Output the [x, y] coordinate of the center of the cell containing the given text.  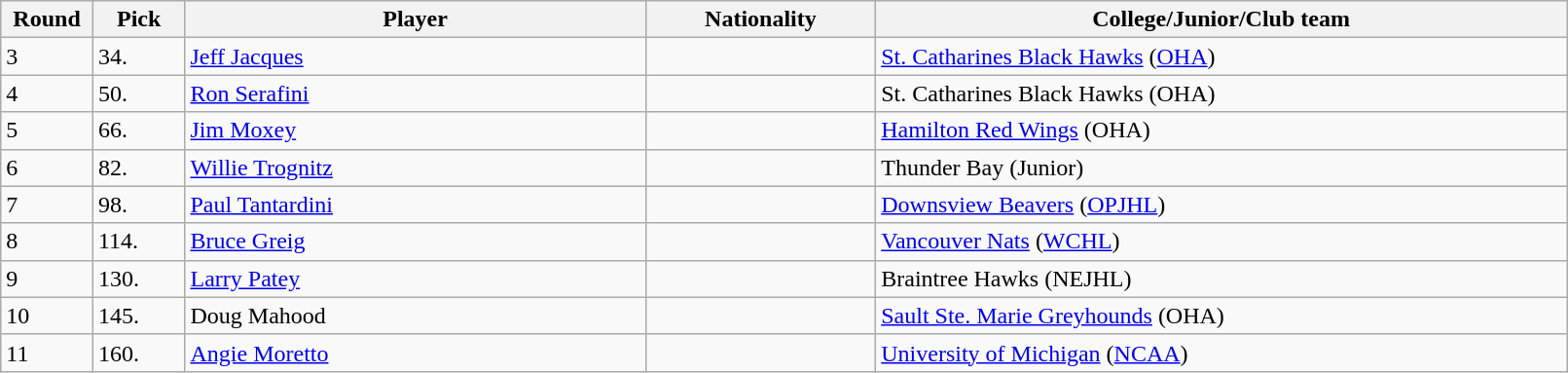
4 [47, 93]
Player [415, 19]
3 [47, 56]
Doug Mahood [415, 316]
130. [138, 279]
98. [138, 205]
6 [47, 168]
66. [138, 131]
College/Junior/Club team [1222, 19]
Sault Ste. Marie Greyhounds (OHA) [1222, 316]
114. [138, 242]
5 [47, 131]
University of Michigan (NCAA) [1222, 353]
Round [47, 19]
Jim Moxey [415, 131]
145. [138, 316]
Angie Moretto [415, 353]
Willie Trognitz [415, 168]
Vancouver Nats (WCHL) [1222, 242]
160. [138, 353]
Pick [138, 19]
8 [47, 242]
Braintree Hawks (NEJHL) [1222, 279]
Downsview Beavers (OPJHL) [1222, 205]
Paul Tantardini [415, 205]
Hamilton Red Wings (OHA) [1222, 131]
7 [47, 205]
Larry Patey [415, 279]
9 [47, 279]
50. [138, 93]
Thunder Bay (Junior) [1222, 168]
11 [47, 353]
82. [138, 168]
Ron Serafini [415, 93]
Nationality [761, 19]
Bruce Greig [415, 242]
34. [138, 56]
Jeff Jacques [415, 56]
10 [47, 316]
